Scan for the cell matching the given text and deliver its [x, y] coordinate at center. 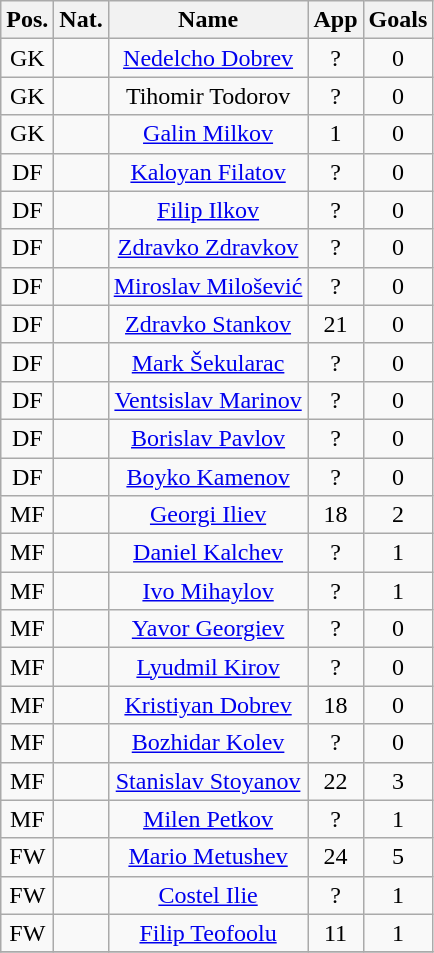
App [336, 20]
Nedelcho Dobrev [208, 58]
Mark Šekularac [208, 362]
Nat. [81, 20]
Boyko Kamenov [208, 477]
Stanislav Stoyanov [208, 781]
Mario Metushev [208, 857]
Kaloyan Filatov [208, 172]
Georgi Iliev [208, 515]
Borislav Pavlov [208, 438]
11 [336, 933]
Kristiyan Dobrev [208, 705]
22 [336, 781]
Ivo Mihaylov [208, 591]
Yavor Georgiev [208, 629]
Filip Teofoolu [208, 933]
Pos. [28, 20]
Costel Ilie [208, 895]
Zdravko Stankov [208, 324]
Goals [398, 20]
Name [208, 20]
Lyudmil Kirov [208, 667]
5 [398, 857]
2 [398, 515]
Bozhidar Kolev [208, 743]
Galin Milkov [208, 134]
Zdravko Zdravkov [208, 248]
3 [398, 781]
Ventsislav Marinov [208, 400]
Filip Ilkov [208, 210]
21 [336, 324]
24 [336, 857]
Miroslav Milošević [208, 286]
Tihomir Todorov [208, 96]
Milen Petkov [208, 819]
Daniel Kalchev [208, 553]
